From the cell containing the given text, extract its center point as [X, Y] coordinate. 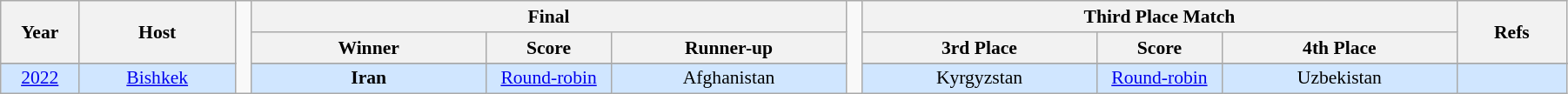
Uzbekistan [1339, 78]
4th Place [1339, 48]
Refs [1511, 31]
Bishkek [157, 78]
Host [157, 31]
Final [549, 17]
Afghanistan [729, 78]
3rd Place [979, 48]
Iran [369, 78]
2022 [40, 78]
Winner [369, 48]
Year [40, 31]
Third Place Match [1159, 17]
Runner-up [729, 48]
Kyrgyzstan [979, 78]
